Output the (X, Y) coordinate of the center of the cell containing the given text.  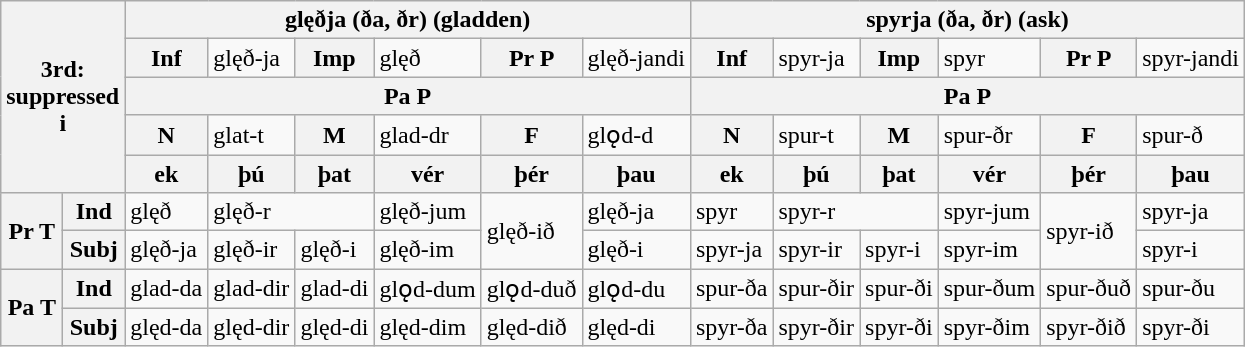
spyr-ðim (990, 327)
spyr⁠-ið (1089, 231)
3rd: suppressed i (63, 97)
glad⁠-dr (428, 135)
spyr-jandi (1191, 58)
Pr T (32, 231)
spyr-ðir (816, 327)
glad⁠-di (334, 289)
glǫd⁠-du (636, 289)
glǫd-duð (532, 289)
spur⁠-ði (900, 289)
glęðja (ða, ðr) (gladden) (408, 20)
spur⁠-ðr (990, 135)
glęð⁠-im (428, 250)
glęð-⁠jum (428, 212)
glęð⁠-ir (252, 250)
spyr-⁠jum (990, 212)
spyr-ðið (1089, 327)
glęð⁠-ið (532, 231)
spyr-ja (816, 58)
glad-da (166, 289)
spur⁠-ðu (1191, 289)
ględ-dim (428, 327)
ględ-dið (532, 327)
spur-ðum (990, 289)
spur-ða (732, 289)
ględ-da (166, 327)
spyrja (ða, ðr) (ask) (967, 20)
glat⁠-t (252, 135)
glǫd-dum (428, 289)
spyr⁠-im (990, 250)
spyr⁠-ir (816, 250)
spur⁠-t (816, 135)
spyr⁠-r (856, 212)
glǫd⁠-d (636, 135)
spyr-ða (732, 327)
spur⁠-ð (1191, 135)
Pa T (32, 308)
spur-ðir (816, 289)
spur-ðuð (1089, 289)
ględ-dir (252, 327)
glęð-jandi (636, 58)
glad-dir (252, 289)
glęð-ja (252, 58)
glęð⁠-r (291, 212)
